Locate the cell with the specified text and output its (X, Y) center coordinate. 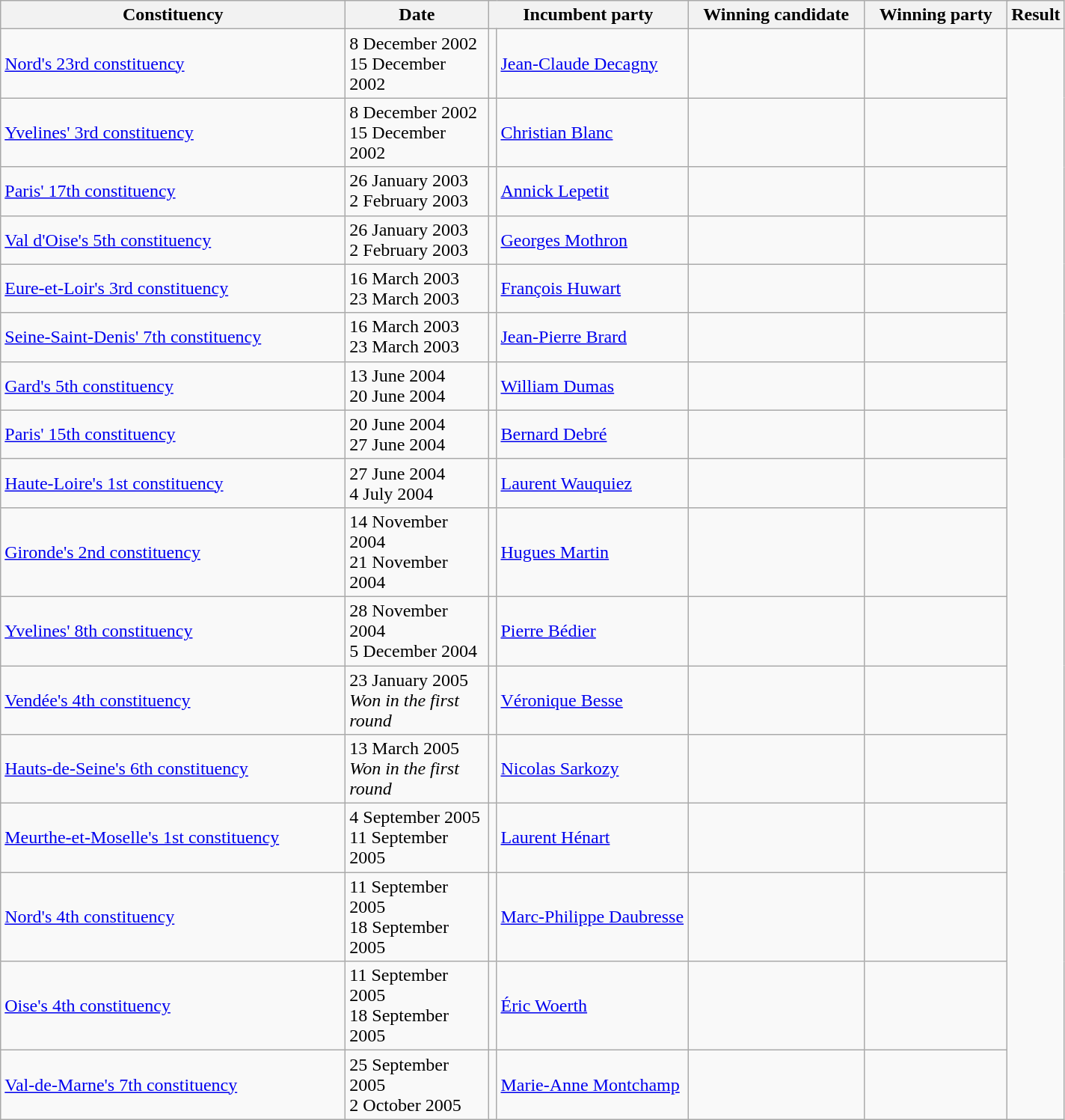
Vendée's 4th constituency (174, 700)
Jean-Claude Decagny (592, 64)
Meurthe-et-Moselle's 1st constituency (174, 838)
Date (417, 15)
Marie-Anne Montchamp (592, 1085)
Véronique Besse (592, 700)
Éric Woerth (592, 1006)
Nord's 23rd constituency (174, 64)
Christian Blanc (592, 132)
François Huwart (592, 289)
13 June 2004 20 June 2004 (417, 386)
Constituency (174, 15)
Incumbent party (588, 15)
Paris' 17th constituency (174, 192)
Gard's 5th constituency (174, 386)
13 March 2005 Won in the first round (417, 769)
Nord's 4th constituency (174, 917)
Laurent Hénart (592, 838)
Hauts-de-Seine's 6th constituency (174, 769)
14 November 2004 21 November 2004 (417, 552)
Hugues Martin (592, 552)
Val-de-Marne's 7th constituency (174, 1085)
Seine-Saint-Denis' 7th constituency (174, 337)
Yvelines' 3rd constituency (174, 132)
Marc-Philippe Daubresse (592, 917)
Laurent Wauquiez (592, 483)
Winning party (936, 15)
4 September 2005 11 September 2005 (417, 838)
Bernard Debré (592, 434)
Nicolas Sarkozy (592, 769)
Eure-et-Loir's 3rd constituency (174, 289)
Result (1036, 15)
William Dumas (592, 386)
Val d'Oise's 5th constituency (174, 239)
Georges Mothron (592, 239)
28 November 2004 5 December 2004 (417, 631)
Jean-Pierre Brard (592, 337)
Oise's 4th constituency (174, 1006)
27 June 2004 4 July 2004 (417, 483)
Paris' 15th constituency (174, 434)
Yvelines' 8th constituency (174, 631)
20 June 2004 27 June 2004 (417, 434)
Winning candidate (776, 15)
Gironde's 2nd constituency (174, 552)
23 January 2005 Won in the first round (417, 700)
Pierre Bédier (592, 631)
Annick Lepetit (592, 192)
Haute-Loire's 1st constituency (174, 483)
25 September 2005 2 October 2005 (417, 1085)
